Output the [X, Y] coordinate of the center of the cell containing the given text.  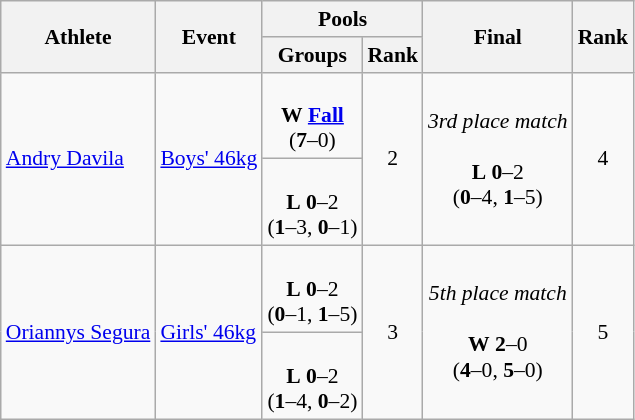
Athlete [78, 36]
Oriannys Segura [78, 332]
5th place matchW 2–0(4–0, 5–0) [498, 332]
5 [604, 332]
Boys' 46kg [208, 158]
3rd place matchL 0–2(0–4, 1–5) [498, 158]
Groups [312, 55]
Final [498, 36]
4 [604, 158]
Andry Davila [78, 158]
2 [392, 158]
W Fall(7–0) [312, 116]
L 0–2(1–3, 0–1) [312, 202]
L 0–2(0–1, 1–5) [312, 290]
3 [392, 332]
L 0–2(1–4, 0–2) [312, 376]
Event [208, 36]
Girls' 46kg [208, 332]
Pools [342, 19]
